Capture the cell that displays the provided text and extract its [x, y] central coordinate. 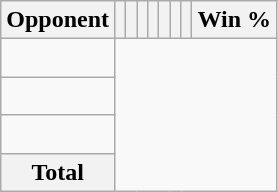
Opponent [58, 20]
Total [58, 172]
Win % [234, 20]
